Identify which cell holds the provided text, then report its (x, y) central coordinate. 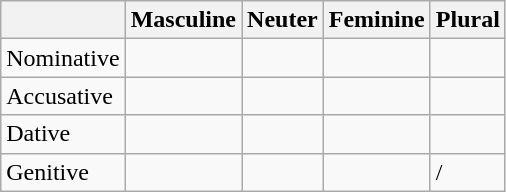
/ (468, 172)
Nominative (63, 58)
Accusative (63, 96)
Genitive (63, 172)
Masculine (183, 20)
Feminine (376, 20)
Dative (63, 134)
Plural (468, 20)
Neuter (283, 20)
